Return the (X, Y) coordinate for the center point of the cell that contains the specified text.  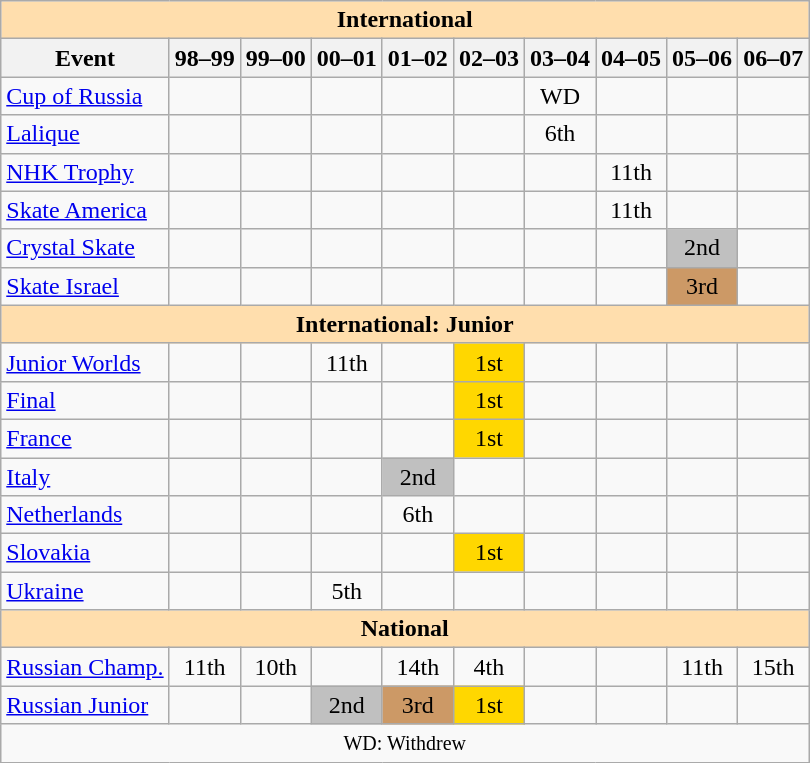
14th (418, 667)
Skate America (85, 210)
Slovakia (85, 553)
Netherlands (85, 515)
15th (774, 667)
International (405, 20)
France (85, 438)
99–00 (276, 58)
Italy (85, 477)
Russian Champ. (85, 667)
Lalique (85, 134)
00–01 (346, 58)
4th (488, 667)
Crystal Skate (85, 248)
Russian Junior (85, 705)
98–99 (204, 58)
05–06 (702, 58)
Ukraine (85, 591)
Cup of Russia (85, 96)
WD: Withdrew (405, 743)
10th (276, 667)
WD (560, 96)
04–05 (632, 58)
5th (346, 591)
02–03 (488, 58)
03–04 (560, 58)
International: Junior (405, 324)
National (405, 629)
Skate Israel (85, 286)
01–02 (418, 58)
Event (85, 58)
NHK Trophy (85, 172)
Junior Worlds (85, 362)
06–07 (774, 58)
Final (85, 400)
